Pinpoint the cell where the given text exists, returning its (X, Y) midpoint coordinate. 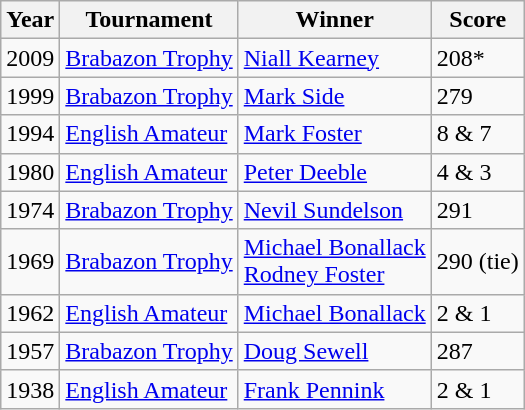
1969 (30, 262)
Nevil Sundelson (334, 210)
Year (30, 20)
Niall Kearney (334, 58)
Doug Sewell (334, 351)
Winner (334, 20)
287 (478, 351)
Michael Bonallack (334, 313)
2009 (30, 58)
1999 (30, 96)
1994 (30, 134)
1980 (30, 172)
291 (478, 210)
290 (tie) (478, 262)
Mark Side (334, 96)
8 & 7 (478, 134)
279 (478, 96)
1957 (30, 351)
Peter Deeble (334, 172)
4 & 3 (478, 172)
Mark Foster (334, 134)
1938 (30, 389)
Tournament (149, 20)
1974 (30, 210)
208* (478, 58)
Michael BonallackRodney Foster (334, 262)
Frank Pennink (334, 389)
1962 (30, 313)
Score (478, 20)
